Provide the [x, y] coordinate of the cell's center where the given text is located.  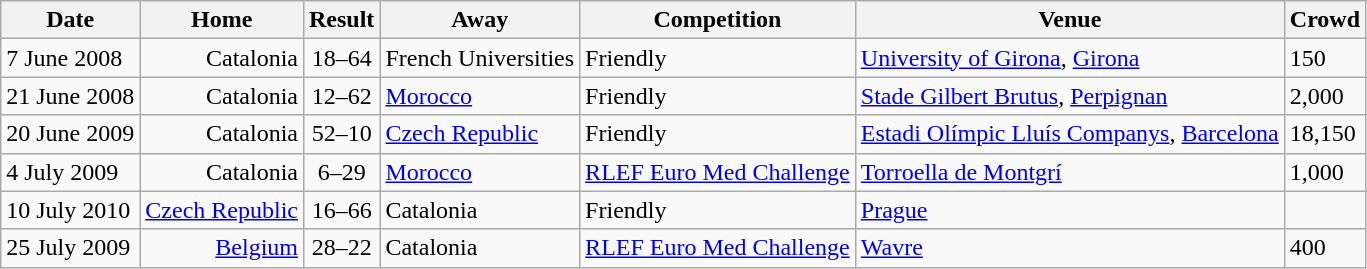
Prague [1070, 210]
12–62 [341, 96]
Estadi Olímpic Lluís Companys, Barcelona [1070, 134]
Crowd [1324, 20]
18–64 [341, 58]
28–22 [341, 248]
20 June 2009 [70, 134]
Home [222, 20]
7 June 2008 [70, 58]
Competition [718, 20]
18,150 [1324, 134]
16–66 [341, 210]
150 [1324, 58]
Away [480, 20]
25 July 2009 [70, 248]
10 July 2010 [70, 210]
French Universities [480, 58]
Belgium [222, 248]
2,000 [1324, 96]
400 [1324, 248]
6–29 [341, 172]
Stade Gilbert Brutus, Perpignan [1070, 96]
21 June 2008 [70, 96]
Torroella de Montgrí [1070, 172]
Venue [1070, 20]
52–10 [341, 134]
1,000 [1324, 172]
4 July 2009 [70, 172]
Result [341, 20]
Wavre [1070, 248]
University of Girona, Girona [1070, 58]
Date [70, 20]
